Capture the cell that displays the provided text and extract its [X, Y] central coordinate. 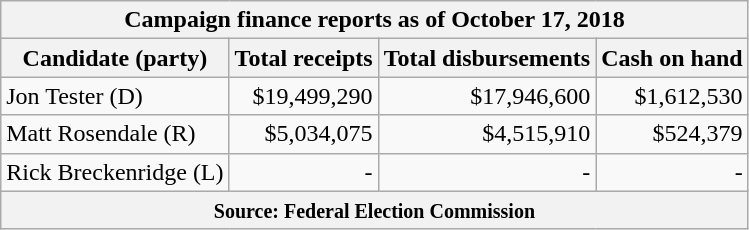
Total disbursements [487, 58]
Total receipts [304, 58]
$524,379 [672, 134]
Rick Breckenridge (L) [115, 172]
Jon Tester (D) [115, 96]
Cash on hand [672, 58]
$5,034,075 [304, 134]
$19,499,290 [304, 96]
Candidate (party) [115, 58]
Campaign finance reports as of October 17, 2018 [374, 20]
$1,612,530 [672, 96]
Source: Federal Election Commission [374, 210]
$4,515,910 [487, 134]
Matt Rosendale (R) [115, 134]
$17,946,600 [487, 96]
